Locate the cell with the specified text and output its (x, y) center coordinate. 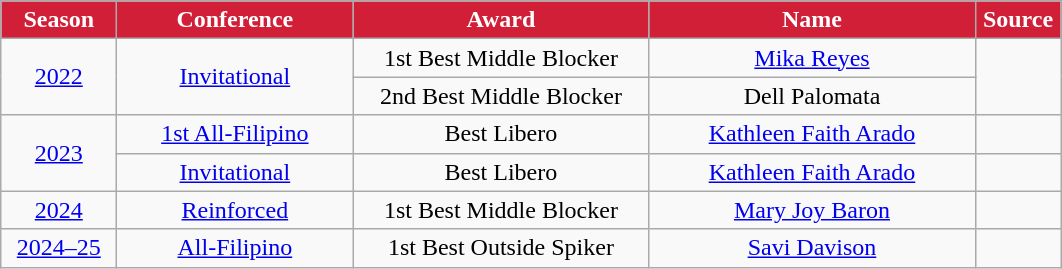
Reinforced (235, 210)
Mary Joy Baron (812, 210)
All-Filipino (235, 248)
Award (501, 20)
Season (59, 20)
Savi Davison (812, 248)
Mika Reyes (812, 58)
2024 (59, 210)
2024–25 (59, 248)
Conference (235, 20)
Dell Palomata (812, 96)
2nd Best Middle Blocker (501, 96)
1st Best Outside Spiker (501, 248)
Source (1018, 20)
2022 (59, 77)
2023 (59, 153)
1st All-Filipino (235, 134)
Name (812, 20)
